Pinpoint the cell where the given text exists, returning its [x, y] midpoint coordinate. 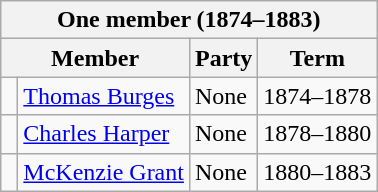
1874–1878 [318, 96]
1880–1883 [318, 172]
One member (1874–1883) [189, 20]
Party [223, 58]
McKenzie Grant [104, 172]
Member [96, 58]
Thomas Burges [104, 96]
1878–1880 [318, 134]
Term [318, 58]
Charles Harper [104, 134]
